Provide the (X, Y) coordinate of the cell's center where the given text is located.  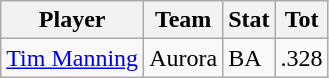
Aurora (184, 58)
Player (72, 20)
Stat (249, 20)
.328 (302, 58)
Team (184, 20)
Tim Manning (72, 58)
BA (249, 58)
Tot (302, 20)
